Provide the [x, y] coordinate of the cell's center where the given text is located.  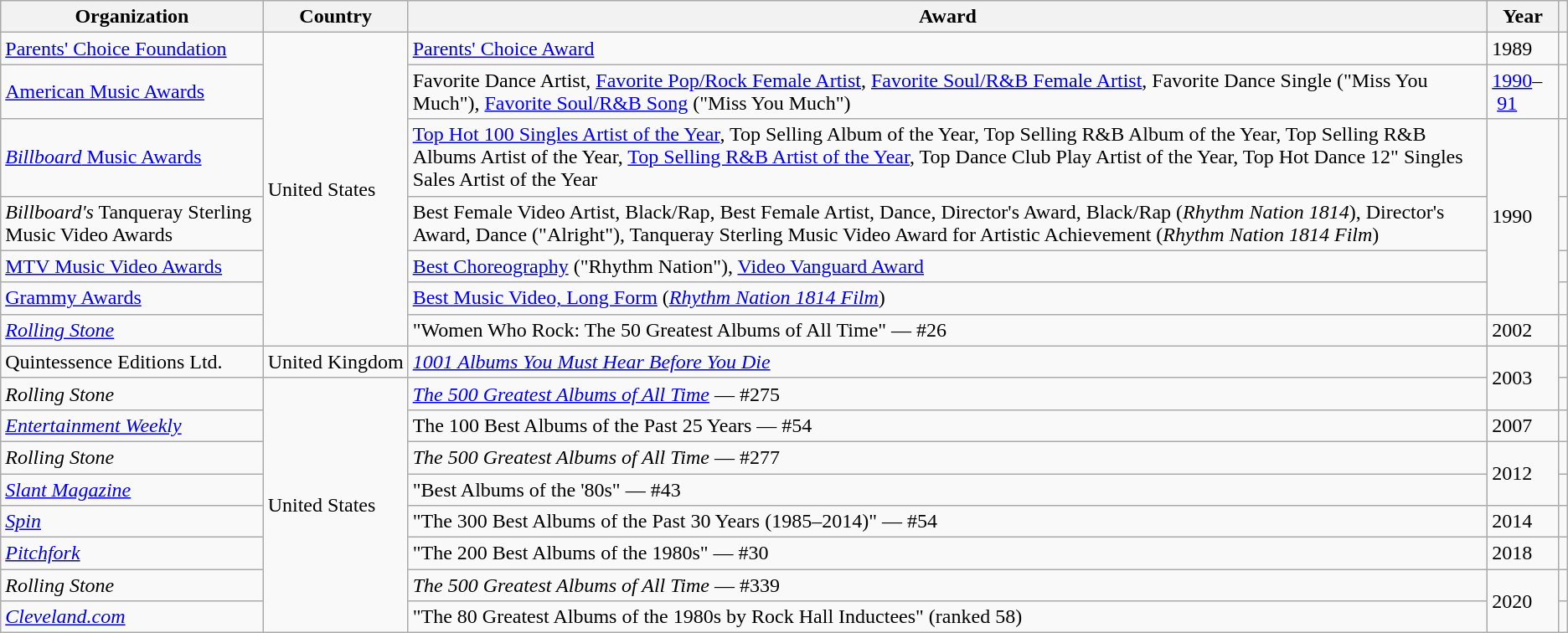
2003 [1523, 378]
Best Choreography ("Rhythm Nation"), Video Vanguard Award [948, 266]
Parents' Choice Foundation [132, 49]
The 500 Greatest Albums of All Time — #275 [948, 394]
Quintessence Editions Ltd. [132, 362]
American Music Awards [132, 92]
2014 [1523, 522]
MTV Music Video Awards [132, 266]
1001 Albums You Must Hear Before You Die [948, 362]
Best Music Video, Long Form (Rhythm Nation 1814 Film) [948, 298]
1990 [1523, 216]
The 500 Greatest Albums of All Time — #277 [948, 457]
Country [335, 17]
"The 80 Greatest Albums of the 1980s by Rock Hall Inductees" (ranked 58) [948, 617]
1989 [1523, 49]
"The 300 Best Albums of the Past 30 Years (1985–2014)" — #54 [948, 522]
Parents' Choice Award [948, 49]
"Women Who Rock: The 50 Greatest Albums of All Time" — #26 [948, 330]
Year [1523, 17]
Grammy Awards [132, 298]
2007 [1523, 425]
Entertainment Weekly [132, 425]
Spin [132, 522]
Organization [132, 17]
Billboard Music Awards [132, 157]
2012 [1523, 473]
Billboard's Tanqueray Sterling Music Video Awards [132, 223]
2002 [1523, 330]
United Kingdom [335, 362]
1990– 91 [1523, 92]
2020 [1523, 601]
"The 200 Best Albums of the 1980s" — #30 [948, 553]
2018 [1523, 553]
"Best Albums of the '80s" — #43 [948, 490]
Cleveland.com [132, 617]
Pitchfork [132, 553]
Award [948, 17]
Slant Magazine [132, 490]
The 100 Best Albums of the Past 25 Years — #54 [948, 425]
The 500 Greatest Albums of All Time — #339 [948, 585]
